Scan for the cell matching the given text and deliver its (X, Y) coordinate at center. 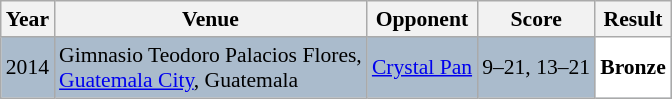
2014 (28, 68)
Bronze (633, 68)
Crystal Pan (422, 68)
Venue (210, 19)
Gimnasio Teodoro Palacios Flores,Guatemala City, Guatemala (210, 68)
Result (633, 19)
Opponent (422, 19)
9–21, 13–21 (536, 68)
Year (28, 19)
Score (536, 19)
